Extract the [x, y] coordinate from the center of the cell holding the provided text.  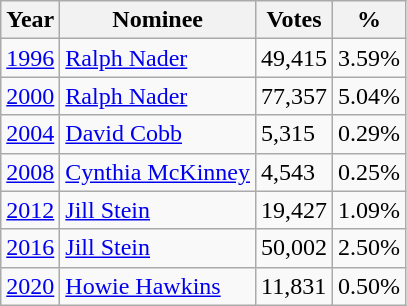
11,831 [294, 286]
1.09% [370, 210]
2012 [30, 210]
2.50% [370, 248]
Votes [294, 20]
5,315 [294, 134]
David Cobb [158, 134]
4,543 [294, 172]
2008 [30, 172]
0.25% [370, 172]
2020 [30, 286]
Year [30, 20]
49,415 [294, 58]
77,357 [294, 96]
% [370, 20]
0.50% [370, 286]
3.59% [370, 58]
Cynthia McKinney [158, 172]
5.04% [370, 96]
50,002 [294, 248]
0.29% [370, 134]
19,427 [294, 210]
1996 [30, 58]
Nominee [158, 20]
2016 [30, 248]
Howie Hawkins [158, 286]
2004 [30, 134]
2000 [30, 96]
